Search for the cell housing the specified text and yield its (x, y) center coordinate. 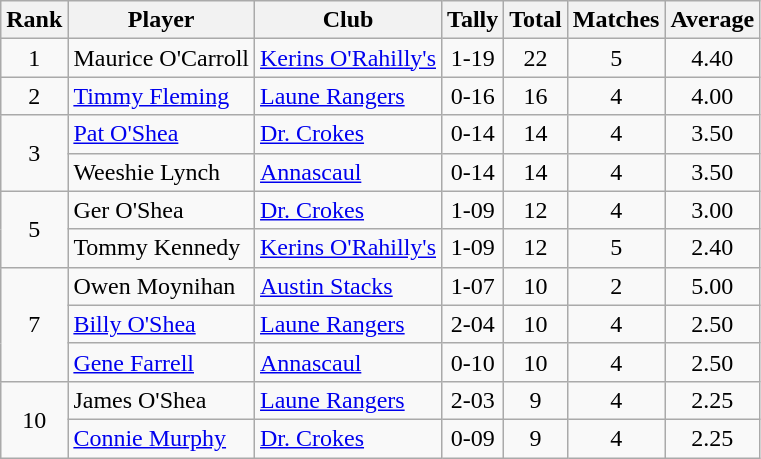
1 (34, 58)
16 (536, 96)
4.40 (712, 58)
Billy O'Shea (162, 324)
22 (536, 58)
Tally (473, 20)
5.00 (712, 286)
Timmy Fleming (162, 96)
Average (712, 20)
James O'Shea (162, 400)
Ger O'Shea (162, 210)
Austin Stacks (348, 286)
Weeshie Lynch (162, 172)
Club (348, 20)
4.00 (712, 96)
Owen Moynihan (162, 286)
2.40 (712, 248)
3 (34, 153)
Rank (34, 20)
7 (34, 324)
Tommy Kennedy (162, 248)
0-16 (473, 96)
Connie Murphy (162, 438)
Player (162, 20)
Matches (616, 20)
Pat O'Shea (162, 134)
Maurice O'Carroll (162, 58)
0-10 (473, 362)
1-19 (473, 58)
2-04 (473, 324)
2-03 (473, 400)
0-09 (473, 438)
Gene Farrell (162, 362)
3.00 (712, 210)
1-07 (473, 286)
Total (536, 20)
